Identify which cell holds the provided text, then report its [X, Y] central coordinate. 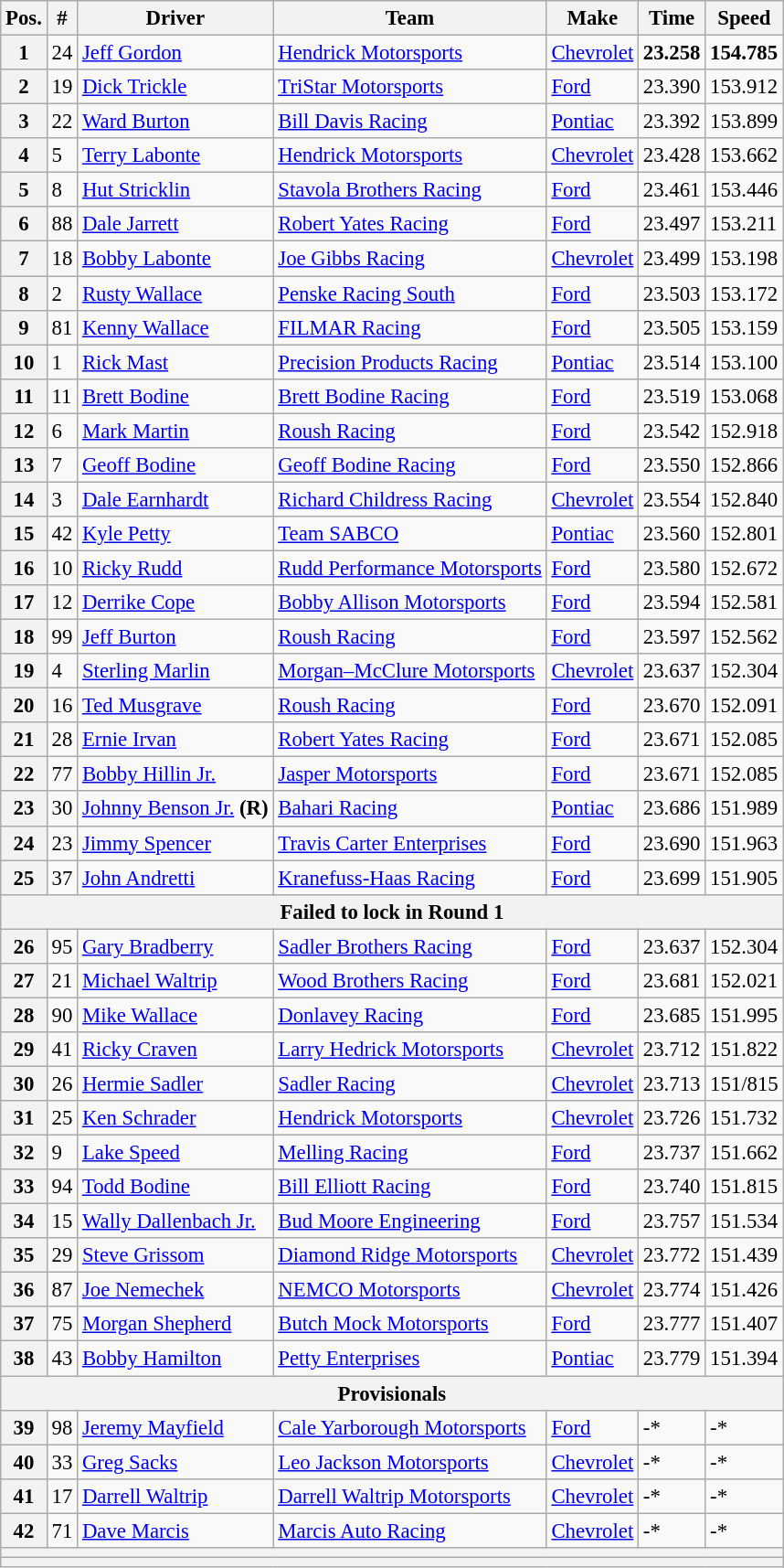
23.597 [673, 637]
154.785 [744, 53]
152.672 [744, 568]
152.562 [744, 637]
23.779 [673, 1359]
23.772 [673, 1255]
20 [24, 706]
40 [24, 1462]
Rusty Wallace [175, 293]
Jeff Burton [175, 637]
Speed [744, 18]
Geoff Bodine [175, 465]
Joe Gibbs Racing [409, 259]
Bobby Labonte [175, 259]
151.822 [744, 1050]
Precision Products Racing [409, 362]
Dale Jarrett [175, 224]
153.912 [744, 87]
Terry Labonte [175, 155]
Ricky Rudd [175, 568]
152.801 [744, 534]
Jeff Gordon [175, 53]
Brett Bodine Racing [409, 396]
152.918 [744, 431]
Sadler Brothers Racing [409, 946]
23.685 [673, 1015]
23.670 [673, 706]
Hut Stricklin [175, 190]
153.662 [744, 155]
14 [24, 499]
Derrike Cope [175, 603]
Larry Hedrick Motorsports [409, 1050]
152.581 [744, 603]
Richard Childress Racing [409, 499]
151.662 [744, 1153]
Donlavey Racing [409, 1015]
23.713 [673, 1083]
Melling Racing [409, 1153]
23.392 [673, 122]
153.198 [744, 259]
27 [24, 981]
71 [62, 1531]
81 [62, 327]
153.100 [744, 362]
23.580 [673, 568]
99 [62, 637]
36 [24, 1290]
Wood Brothers Racing [409, 981]
153.159 [744, 327]
Jimmy Spencer [175, 843]
Bahari Racing [409, 809]
Dave Marcis [175, 1531]
23.686 [673, 809]
23.774 [673, 1290]
23.690 [673, 843]
23.542 [673, 431]
23.258 [673, 53]
23.550 [673, 465]
152.840 [744, 499]
34 [24, 1221]
94 [62, 1187]
Petty Enterprises [409, 1359]
Kenny Wallace [175, 327]
23.712 [673, 1050]
Dale Earnhardt [175, 499]
Ricky Craven [175, 1050]
32 [24, 1153]
151.534 [744, 1221]
23.519 [673, 396]
23.726 [673, 1118]
23.503 [673, 293]
Butch Mock Motorsports [409, 1325]
Time [673, 18]
Bud Moore Engineering [409, 1221]
23.554 [673, 499]
151.426 [744, 1290]
151.995 [744, 1015]
Darrell Waltrip [175, 1496]
Diamond Ridge Motorsports [409, 1255]
Hermie Sadler [175, 1083]
Bobby Hillin Jr. [175, 774]
152.866 [744, 465]
Johnny Benson Jr. (R) [175, 809]
Mark Martin [175, 431]
88 [62, 224]
23.699 [673, 878]
Team SABCO [409, 534]
151.963 [744, 843]
Dick Trickle [175, 87]
Bobby Hamilton [175, 1359]
Kranefuss-Haas Racing [409, 878]
Ted Musgrave [175, 706]
FILMAR Racing [409, 327]
151/815 [744, 1083]
75 [62, 1325]
153.446 [744, 190]
Rick Mast [175, 362]
23.497 [673, 224]
Marcis Auto Racing [409, 1531]
Bobby Allison Motorsports [409, 603]
23.461 [673, 190]
Driver [175, 18]
23.499 [673, 259]
98 [62, 1427]
Greg Sacks [175, 1462]
23.514 [673, 362]
Morgan Shepherd [175, 1325]
Steve Grissom [175, 1255]
Provisionals [392, 1393]
John Andretti [175, 878]
Bill Elliott Racing [409, 1187]
38 [24, 1359]
77 [62, 774]
# [62, 18]
Pos. [24, 18]
23.390 [673, 87]
Morgan–McClure Motorsports [409, 671]
Penske Racing South [409, 293]
Todd Bodine [175, 1187]
23.777 [673, 1325]
151.439 [744, 1255]
Team [409, 18]
151.905 [744, 878]
Leo Jackson Motorsports [409, 1462]
151.732 [744, 1118]
Bill Davis Racing [409, 122]
NEMCO Motorsports [409, 1290]
39 [24, 1427]
31 [24, 1118]
Ken Schrader [175, 1118]
Jeremy Mayfield [175, 1427]
Mike Wallace [175, 1015]
153.899 [744, 122]
Brett Bodine [175, 396]
151.407 [744, 1325]
Stavola Brothers Racing [409, 190]
87 [62, 1290]
90 [62, 1015]
Geoff Bodine Racing [409, 465]
152.021 [744, 981]
Michael Waltrip [175, 981]
Lake Speed [175, 1153]
151.394 [744, 1359]
13 [24, 465]
23.740 [673, 1187]
23.505 [673, 327]
Kyle Petty [175, 534]
Ward Burton [175, 122]
Gary Bradberry [175, 946]
Darrell Waltrip Motorsports [409, 1496]
152.091 [744, 706]
Make [592, 18]
Cale Yarborough Motorsports [409, 1427]
Rudd Performance Motorsports [409, 568]
Jasper Motorsports [409, 774]
Travis Carter Enterprises [409, 843]
151.815 [744, 1187]
153.211 [744, 224]
43 [62, 1359]
23.737 [673, 1153]
Sterling Marlin [175, 671]
TriStar Motorsports [409, 87]
Joe Nemechek [175, 1290]
23.594 [673, 603]
151.989 [744, 809]
23.560 [673, 534]
35 [24, 1255]
23.428 [673, 155]
23.681 [673, 981]
Failed to lock in Round 1 [392, 912]
Wally Dallenbach Jr. [175, 1221]
Ernie Irvan [175, 740]
153.172 [744, 293]
23.757 [673, 1221]
95 [62, 946]
Sadler Racing [409, 1083]
153.068 [744, 396]
